Find where the given text appears and provide that cell's center as [X, Y] coordinate. 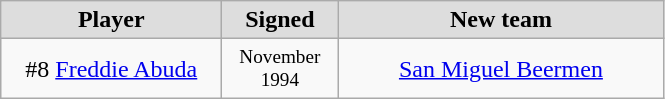
New team [501, 20]
Player [112, 20]
San Miguel Beermen [501, 69]
#8 Freddie Abuda [112, 69]
Signed [280, 20]
November 1994 [280, 69]
